Find where the given text appears and provide that cell's center as [X, Y] coordinate. 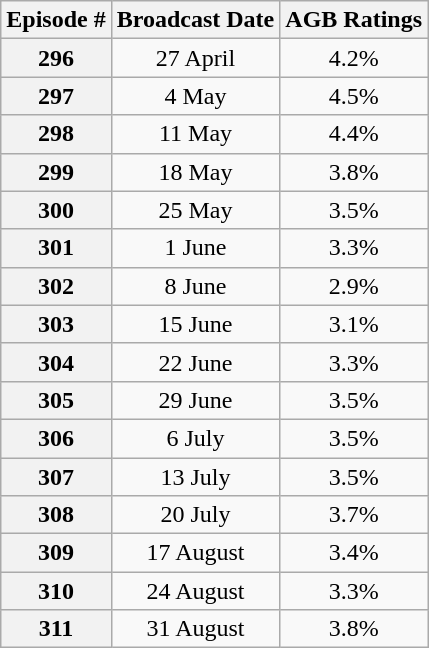
31 August [196, 629]
303 [56, 324]
302 [56, 286]
300 [56, 210]
4.4% [354, 134]
1 June [196, 248]
307 [56, 477]
24 August [196, 591]
2.9% [354, 286]
311 [56, 629]
Broadcast Date [196, 20]
3.4% [354, 553]
297 [56, 96]
309 [56, 553]
29 June [196, 400]
11 May [196, 134]
Episode # [56, 20]
4.2% [354, 58]
13 July [196, 477]
27 April [196, 58]
299 [56, 172]
304 [56, 362]
15 June [196, 324]
17 August [196, 553]
301 [56, 248]
298 [56, 134]
4.5% [354, 96]
8 June [196, 286]
305 [56, 400]
308 [56, 515]
AGB Ratings [354, 20]
310 [56, 591]
18 May [196, 172]
6 July [196, 438]
3.1% [354, 324]
4 May [196, 96]
22 June [196, 362]
296 [56, 58]
25 May [196, 210]
20 July [196, 515]
3.7% [354, 515]
306 [56, 438]
